Extract the [X, Y] coordinate from the center of the cell holding the provided text.  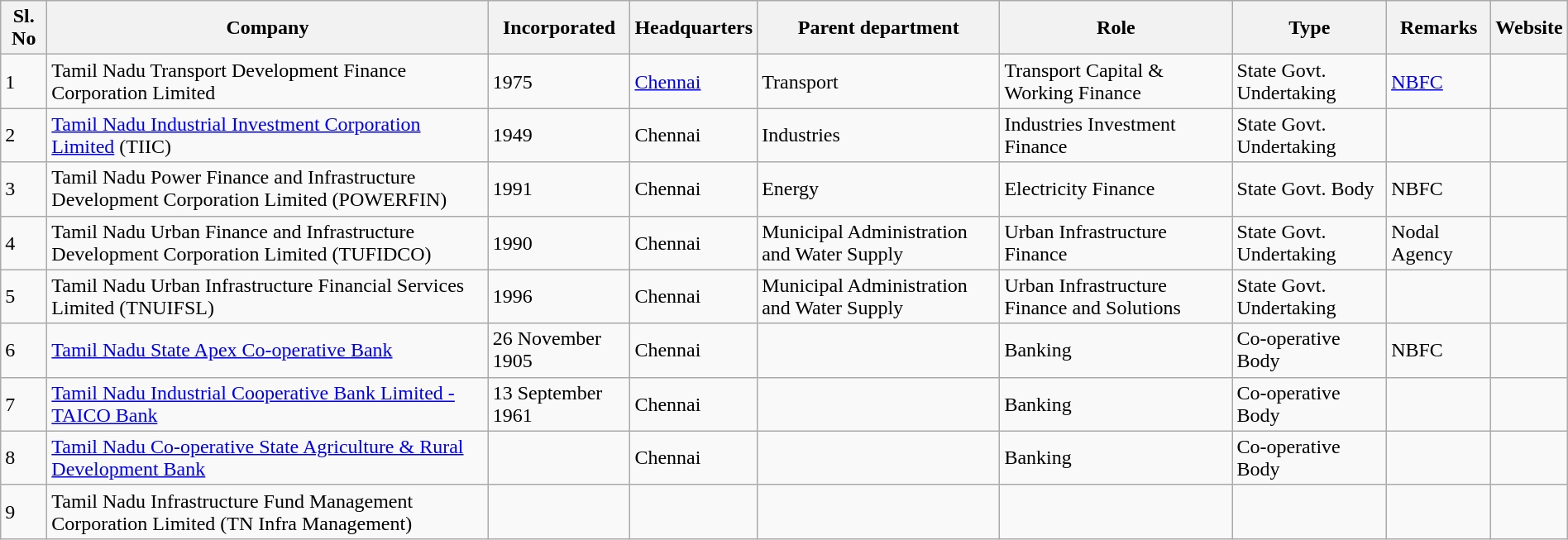
3 [24, 189]
Nodal Agency [1439, 243]
Type [1310, 28]
Tamil Nadu Co-operative State Agriculture & Rural Development Bank [268, 458]
Tamil Nadu State Apex Co-operative Bank [268, 351]
Tamil Nadu Transport Development Finance Corporation Limited [268, 81]
1 [24, 81]
1949 [559, 136]
State Govt. Body [1310, 189]
Tamil Nadu Industrial Investment Corporation Limited (TIIC) [268, 136]
Incorporated [559, 28]
Role [1116, 28]
Electricity Finance [1116, 189]
1975 [559, 81]
8 [24, 458]
Transport Capital & Working Finance [1116, 81]
9 [24, 511]
1991 [559, 189]
2 [24, 136]
Sl. No [24, 28]
1996 [559, 296]
Tamil Nadu Urban Infrastructure Financial Services Limited (TNUIFSL) [268, 296]
13 September 1961 [559, 404]
Urban Infrastructure Finance [1116, 243]
Tamil Nadu Power Finance and Infrastructure Development Corporation Limited (POWERFIN) [268, 189]
Industries Investment Finance [1116, 136]
Transport [878, 81]
6 [24, 351]
Website [1529, 28]
Headquarters [694, 28]
4 [24, 243]
Tamil Nadu Industrial Cooperative Bank Limited - TAICO Bank [268, 404]
Tamil Nadu Infrastructure Fund Management Corporation Limited (TN Infra Management) [268, 511]
Remarks [1439, 28]
7 [24, 404]
Energy [878, 189]
26 November 1905 [559, 351]
Tamil Nadu Urban Finance and Infrastructure Development Corporation Limited (TUFIDCO) [268, 243]
Urban Infrastructure Finance and Solutions [1116, 296]
Parent department [878, 28]
5 [24, 296]
Industries [878, 136]
Company [268, 28]
1990 [559, 243]
